Find where the given text appears and provide that cell's center as (x, y) coordinate. 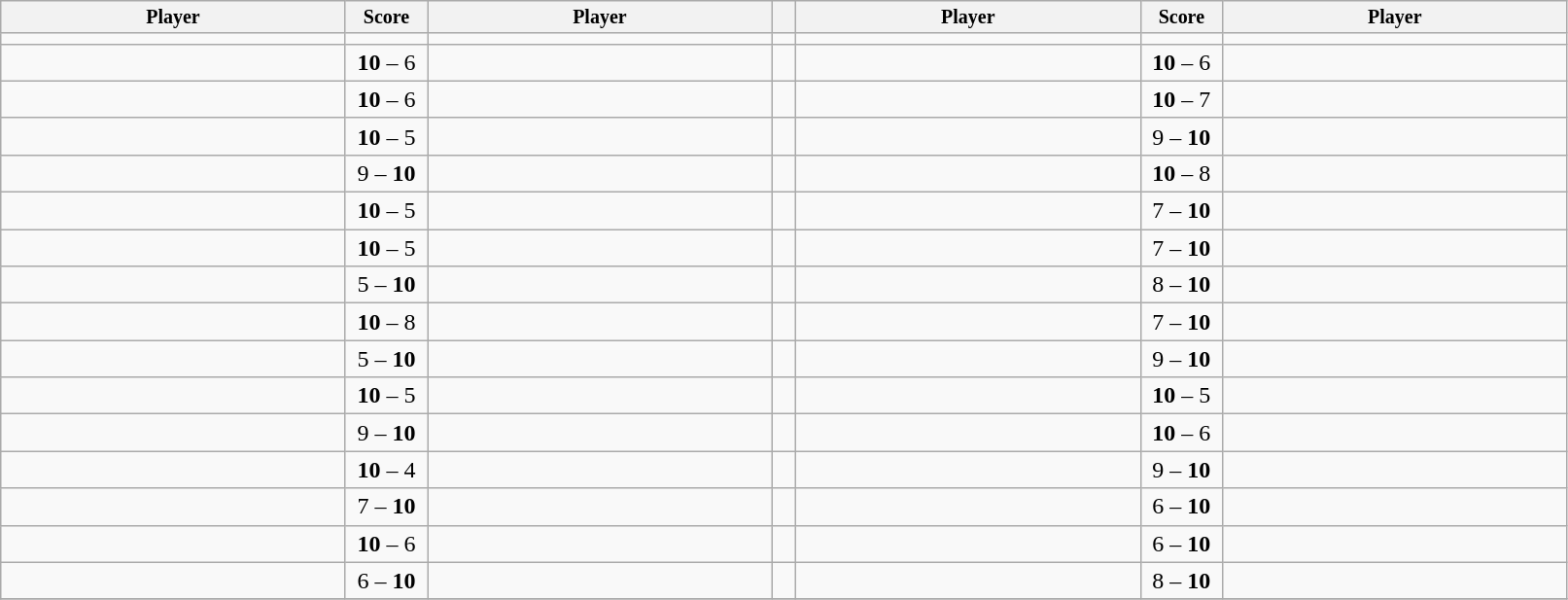
10 – 7 (1181, 99)
10 – 4 (386, 470)
